From the cell containing the given text, extract its center point as [x, y] coordinate. 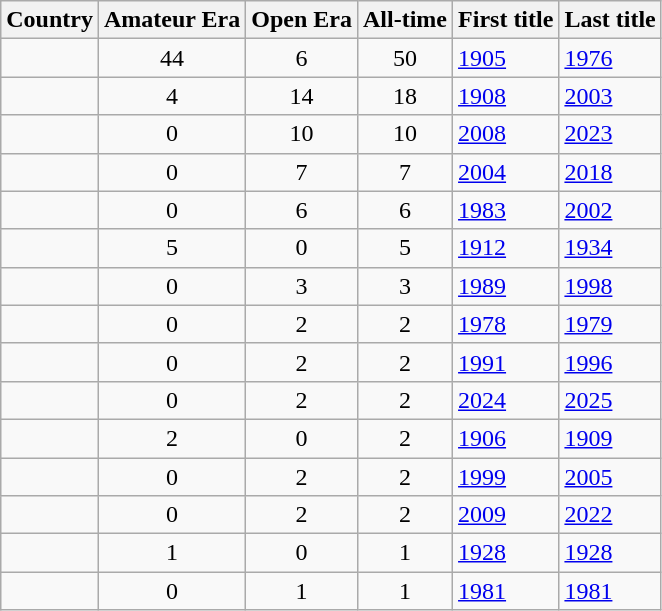
1991 [506, 362]
Last title [610, 20]
All-time [404, 20]
2023 [610, 134]
1983 [506, 210]
Open Era [302, 20]
2024 [506, 400]
14 [302, 96]
Country [50, 20]
1908 [506, 96]
1912 [506, 248]
18 [404, 96]
2022 [610, 515]
50 [404, 58]
1909 [610, 438]
1996 [610, 362]
1978 [506, 324]
2005 [610, 477]
1906 [506, 438]
1934 [610, 248]
1976 [610, 58]
2018 [610, 172]
1998 [610, 286]
1989 [506, 286]
2002 [610, 210]
2008 [506, 134]
2004 [506, 172]
44 [172, 58]
1999 [506, 477]
4 [172, 96]
2025 [610, 400]
Amateur Era [172, 20]
2003 [610, 96]
2009 [506, 515]
First title [506, 20]
1905 [506, 58]
1979 [610, 324]
